Determine the (x, y) coordinate at the center of the cell enclosing the given text.  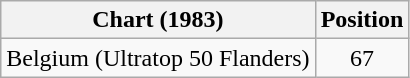
Position (362, 20)
Belgium (Ultratop 50 Flanders) (158, 58)
67 (362, 58)
Chart (1983) (158, 20)
